Scan for the cell matching the given text and deliver its [X, Y] coordinate at center. 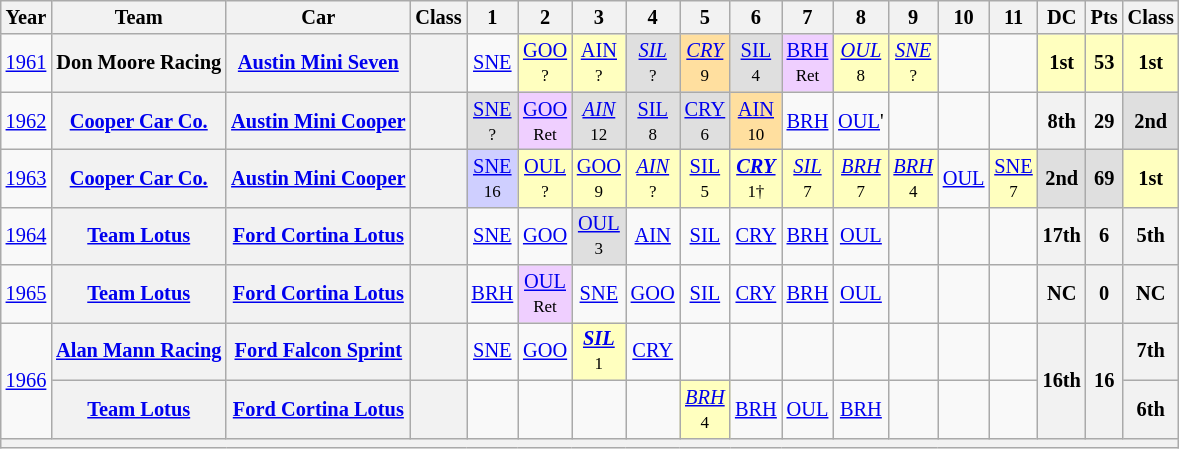
5th [1151, 236]
SIL5 [705, 178]
1961 [26, 63]
8 [860, 17]
SIL1 [599, 351]
0 [1104, 294]
69 [1104, 178]
GOO? [545, 63]
Year [26, 17]
CRY6 [705, 121]
10 [964, 17]
SIL8 [653, 121]
1 [493, 17]
SIL4 [756, 63]
53 [1104, 63]
11 [1013, 17]
OUL? [545, 178]
Team [138, 17]
OUL3 [599, 236]
SNE7 [1013, 178]
16 [1104, 380]
29 [1104, 121]
1963 [26, 178]
OULRet [545, 294]
GOO9 [599, 178]
OUL' [860, 121]
4 [653, 17]
CRY9 [705, 63]
OUL8 [860, 63]
7 [808, 17]
6th [1151, 409]
1964 [26, 236]
Alan Mann Racing [138, 351]
8th [1062, 121]
7th [1151, 351]
5 [705, 17]
1966 [26, 380]
Ford Falcon Sprint [318, 351]
AIN10 [756, 121]
SIL7 [808, 178]
3 [599, 17]
AIN12 [599, 121]
Car [318, 17]
DC [1062, 17]
Don Moore Racing [138, 63]
BRH7 [860, 178]
SNE16 [493, 178]
AIN [653, 236]
SIL? [653, 63]
16th [1062, 380]
Pts [1104, 17]
1962 [26, 121]
GOORet [545, 121]
2 [545, 17]
CRY1† [756, 178]
1965 [26, 294]
17th [1062, 236]
BRHRet [808, 63]
9 [914, 17]
Austin Mini Seven [318, 63]
